Find where the given text appears and provide that cell's center as [X, Y] coordinate. 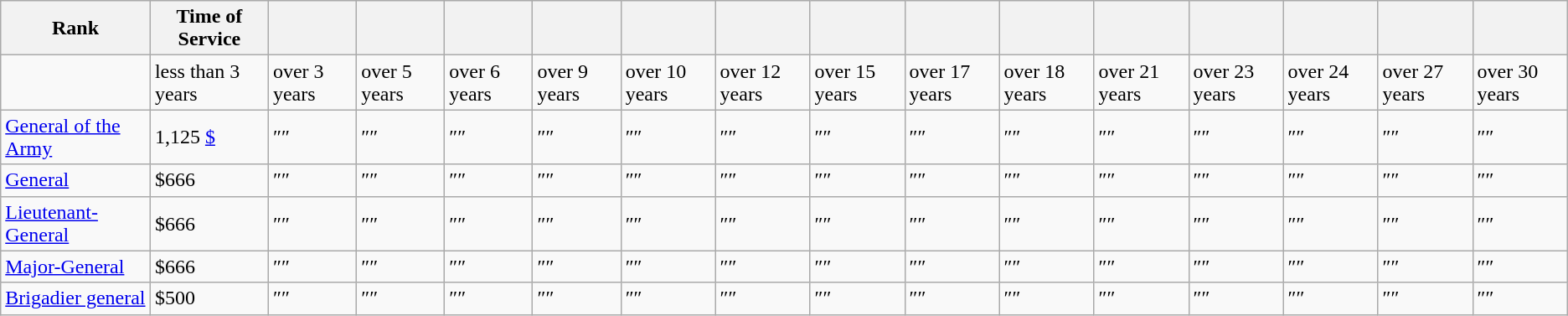
over 12 years [762, 82]
1,125 $ [209, 137]
over 10 years [668, 82]
over 3 years [312, 82]
Major-General [75, 267]
over 9 years [576, 82]
over 17 years [952, 82]
over 23 years [1236, 82]
over 15 years [858, 82]
over 30 years [1519, 82]
less than 3 years [209, 82]
over 21 years [1141, 82]
Rank [75, 28]
General of the Army [75, 137]
Time of Service [209, 28]
Brigadier general [75, 298]
over 27 years [1426, 82]
over 24 years [1330, 82]
over 18 years [1047, 82]
Lieutenant-General [75, 223]
General [75, 180]
over 5 years [400, 82]
$500 [209, 298]
over 6 years [489, 82]
